Provide the (X, Y) coordinate of the cell's center where the given text is located.  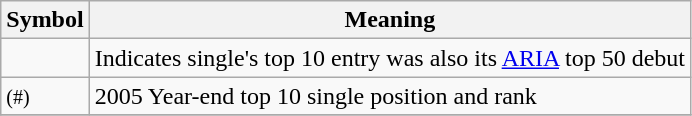
(#) (45, 96)
Meaning (390, 20)
Indicates single's top 10 entry was also its ARIA top 50 debut (390, 58)
Symbol (45, 20)
2005 Year-end top 10 single position and rank (390, 96)
